Search for the cell housing the specified text and yield its (X, Y) center coordinate. 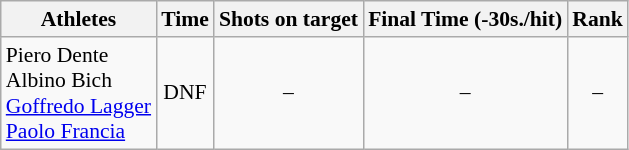
Rank (598, 19)
DNF (185, 93)
Athletes (78, 19)
Final Time (-30s./hit) (465, 19)
Piero DenteAlbino BichGoffredo LaggerPaolo Francia (78, 93)
Shots on target (288, 19)
Time (185, 19)
